Provide the [X, Y] coordinate of the cell's center where the given text is located.  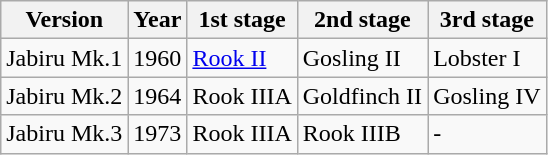
Jabiru Mk.1 [64, 58]
Jabiru Mk.2 [64, 96]
Gosling IV [487, 96]
1964 [158, 96]
Lobster I [487, 58]
1973 [158, 134]
3rd stage [487, 20]
1960 [158, 58]
Jabiru Mk.3 [64, 134]
1st stage [242, 20]
Rook II [242, 58]
Version [64, 20]
Gosling II [362, 58]
Year [158, 20]
2nd stage [362, 20]
Rook IIIB [362, 134]
Goldfinch II [362, 96]
- [487, 134]
